Locate the cell with the specified text and output its [x, y] center coordinate. 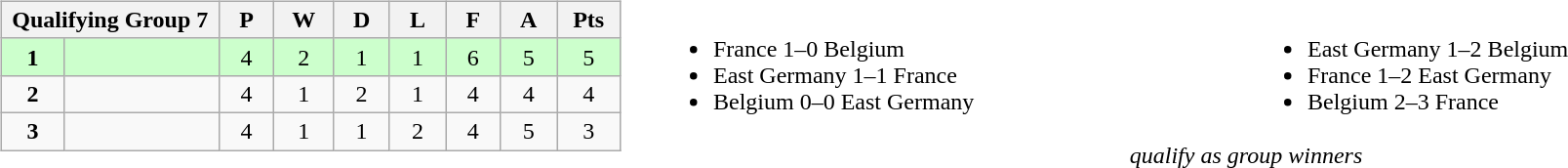
6 [473, 57]
L [418, 20]
D [362, 20]
W [304, 20]
Pts [589, 20]
A [529, 20]
Qualifying Group 7 [109, 20]
P [246, 20]
F [473, 20]
